Scan for the cell matching the given text and deliver its [x, y] coordinate at center. 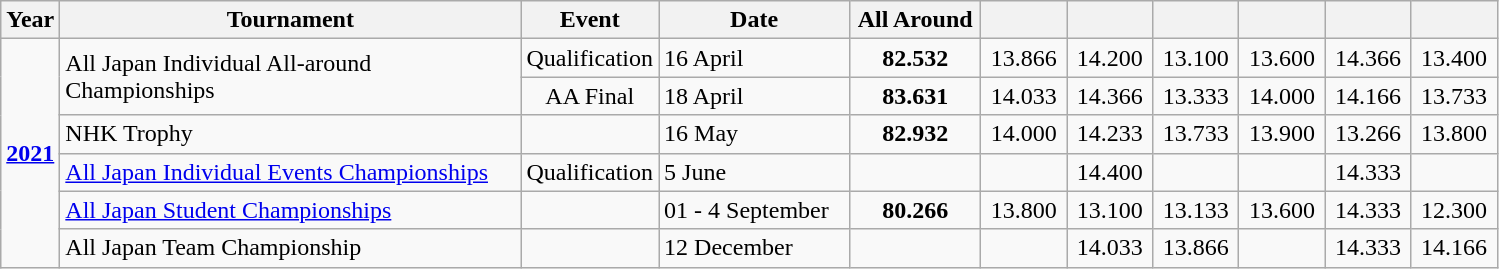
13.133 [1196, 210]
82.932 [916, 134]
83.631 [916, 96]
All Japan Team Championship [290, 248]
NHK Trophy [290, 134]
Date [754, 20]
13.266 [1368, 134]
All Around [916, 20]
16 April [754, 58]
14.200 [1110, 58]
13.333 [1196, 96]
12.300 [1454, 210]
18 April [754, 96]
16 May [754, 134]
14.400 [1110, 172]
All Japan Individual All-around Championships [290, 77]
2021 [30, 153]
All Japan Individual Events Championships [290, 172]
13.400 [1454, 58]
Tournament [290, 20]
82.532 [916, 58]
5 June [754, 172]
14.233 [1110, 134]
Event [590, 20]
AA Final [590, 96]
01 - 4 September [754, 210]
All Japan Student Championships [290, 210]
Year [30, 20]
12 December [754, 248]
13.900 [1282, 134]
80.266 [916, 210]
